Detect which cell encompasses the target text, then output its (X, Y) center coordinate. 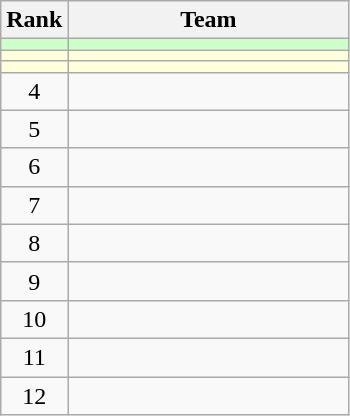
8 (34, 243)
4 (34, 91)
Rank (34, 20)
6 (34, 167)
10 (34, 319)
7 (34, 205)
11 (34, 357)
5 (34, 129)
9 (34, 281)
12 (34, 395)
Team (208, 20)
